Search for the cell housing the specified text and yield its [X, Y] center coordinate. 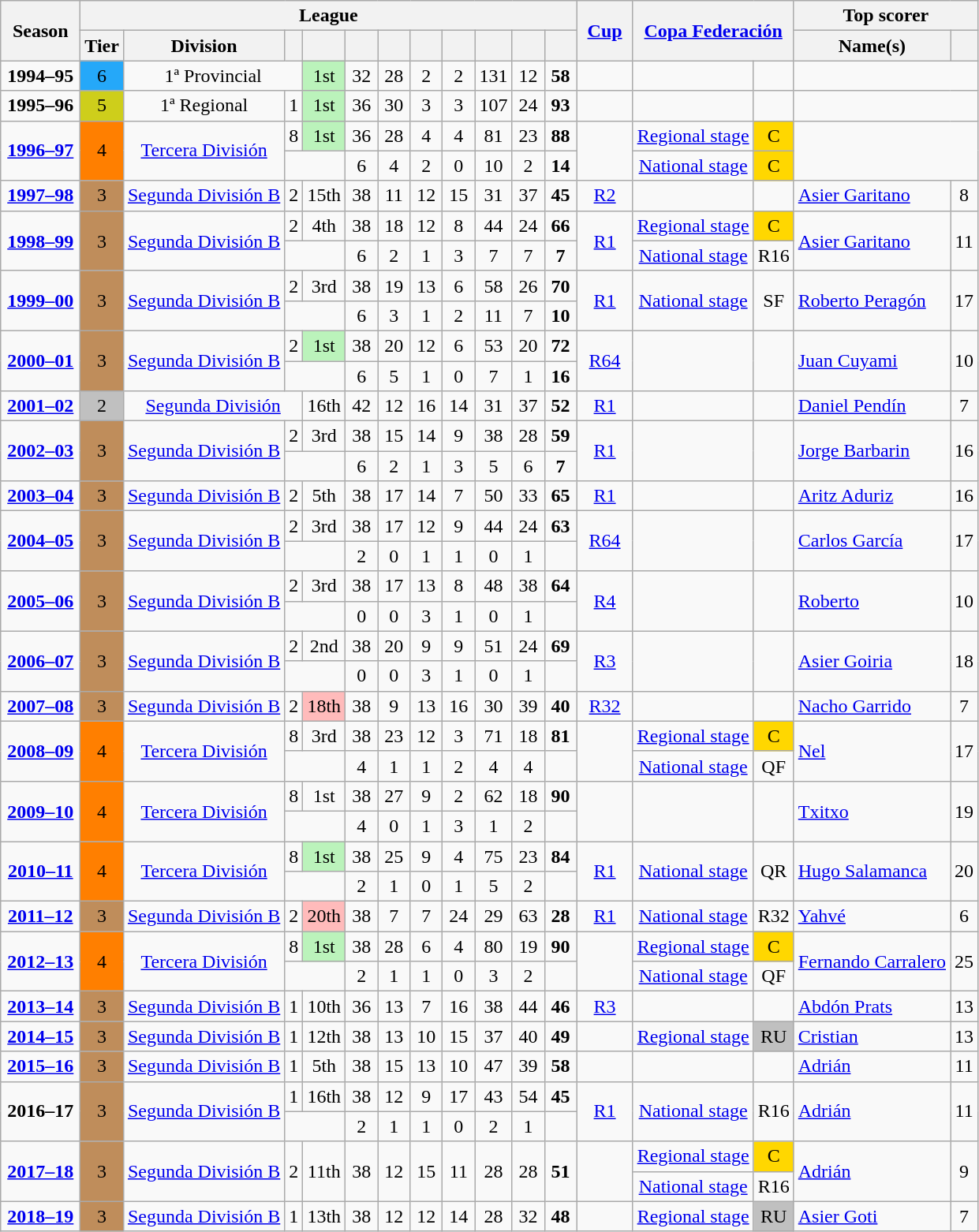
2001–02 [41, 406]
2000–01 [41, 360]
29 [494, 917]
2015–16 [41, 1066]
Abdón Prats [872, 1006]
League [328, 16]
Asier Goti [872, 1216]
Cristian [872, 1036]
R4 [604, 601]
Division [204, 46]
Jorge Barbarin [872, 451]
12th [324, 1036]
Roberto [872, 601]
2012–13 [41, 961]
2017–18 [41, 1171]
QR [773, 871]
2010–11 [41, 871]
2006–07 [41, 661]
18th [324, 706]
2013–14 [41, 1006]
2002–03 [41, 451]
Tier [103, 46]
Fernando Carralero [872, 961]
1999–00 [41, 301]
2nd [324, 646]
Name(s) [872, 46]
Txitxo [872, 811]
2004–05 [41, 541]
Nel [872, 751]
52 [560, 406]
42 [361, 406]
2005–06 [41, 601]
Yahvé [872, 917]
Copa Federación [713, 31]
1998–99 [41, 241]
69 [560, 646]
2007–08 [41, 706]
64 [560, 586]
47 [494, 1066]
93 [560, 106]
1994–95 [41, 76]
Cup [604, 31]
Roberto Peragón [872, 301]
26 [529, 286]
66 [560, 226]
71 [494, 736]
Aritz Aduriz [872, 496]
Top scorer [885, 16]
50 [494, 496]
72 [560, 345]
2014–15 [41, 1036]
53 [494, 345]
SF [773, 301]
1995–96 [41, 106]
R2 [604, 196]
62 [494, 796]
Segunda División [213, 406]
2009–10 [41, 811]
Nacho Garrido [872, 706]
Carlos García [872, 541]
20th [324, 917]
Daniel Pendín [872, 406]
107 [494, 106]
Season [41, 31]
27 [394, 796]
1ª Regional [204, 106]
11th [324, 1171]
84 [560, 856]
2016–17 [41, 1111]
46 [560, 1006]
Asier Goiria [872, 661]
1997–98 [41, 196]
2018–19 [41, 1216]
33 [529, 496]
Juan Cuyami [872, 360]
1ª Provincial [213, 76]
2008–09 [41, 751]
131 [494, 76]
75 [494, 856]
4th [324, 226]
54 [529, 1096]
2011–12 [41, 917]
15th [324, 196]
Hugo Salamanca [872, 871]
88 [560, 136]
70 [560, 286]
49 [560, 1036]
2003–04 [41, 496]
1996–97 [41, 151]
65 [560, 496]
13th [324, 1216]
59 [560, 436]
43 [494, 1096]
10th [324, 1006]
80 [494, 946]
